Find where the given text appears and provide that cell's center as [X, Y] coordinate. 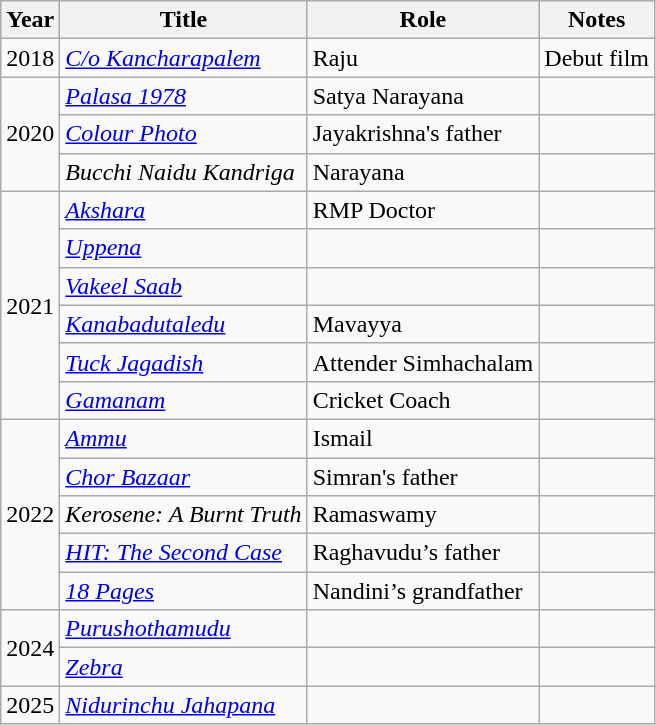
Raju [423, 58]
Raghavudu’s father [423, 553]
Simran's father [423, 477]
Satya Narayana [423, 96]
C/o Kancharapalem [184, 58]
2018 [30, 58]
2025 [30, 705]
Notes [597, 20]
Purushothamudu [184, 629]
RMP Doctor [423, 210]
Tuck Jagadish [184, 362]
Uppena [184, 248]
2022 [30, 514]
Zebra [184, 667]
Gamanam [184, 400]
Ismail [423, 438]
Mavayya [423, 324]
Ramaswamy [423, 515]
Akshara [184, 210]
Chor Bazaar [184, 477]
Year [30, 20]
Attender Simhachalam [423, 362]
Narayana [423, 172]
Role [423, 20]
HIT: The Second Case [184, 553]
Title [184, 20]
Debut film [597, 58]
2021 [30, 305]
Bucchi Naidu Kandriga [184, 172]
Nandini’s grandfather [423, 591]
Vakeel Saab [184, 286]
2024 [30, 648]
Ammu [184, 438]
Jayakrishna's father [423, 134]
Colour Photo [184, 134]
Nidurinchu Jahapana [184, 705]
2020 [30, 134]
Kerosene: A Burnt Truth [184, 515]
Cricket Coach [423, 400]
Kanabadutaledu [184, 324]
18 Pages [184, 591]
Palasa 1978 [184, 96]
